Identify which cell holds the provided text, then report its (X, Y) central coordinate. 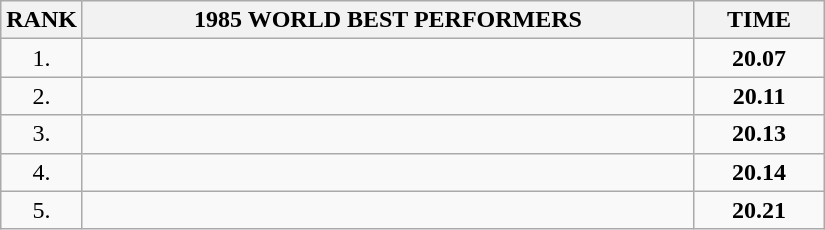
5. (42, 210)
20.21 (760, 210)
20.11 (760, 96)
TIME (760, 20)
2. (42, 96)
20.07 (760, 58)
20.13 (760, 134)
4. (42, 172)
20.14 (760, 172)
1985 WORLD BEST PERFORMERS (388, 20)
RANK (42, 20)
3. (42, 134)
1. (42, 58)
